Locate the cell with the specified text and output its (x, y) center coordinate. 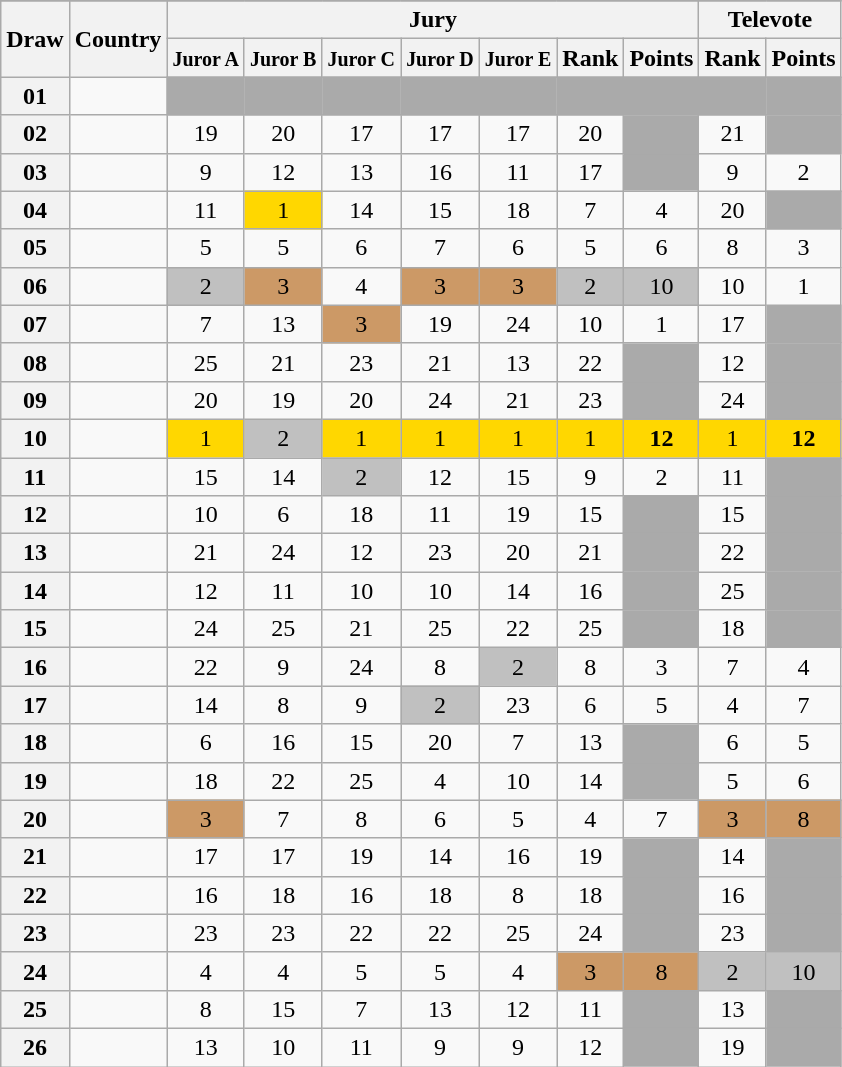
05 (35, 248)
Jury (433, 20)
08 (35, 362)
26 (35, 1047)
06 (35, 286)
09 (35, 400)
Draw (35, 39)
Country (118, 39)
04 (35, 210)
01 (35, 96)
02 (35, 134)
Juror A (206, 58)
Juror D (440, 58)
Juror B (283, 58)
Juror E (518, 58)
03 (35, 172)
Televote (770, 20)
07 (35, 324)
Juror C (362, 58)
